For the text-containing cell, return its midpoint in [X, Y] coordinate format. 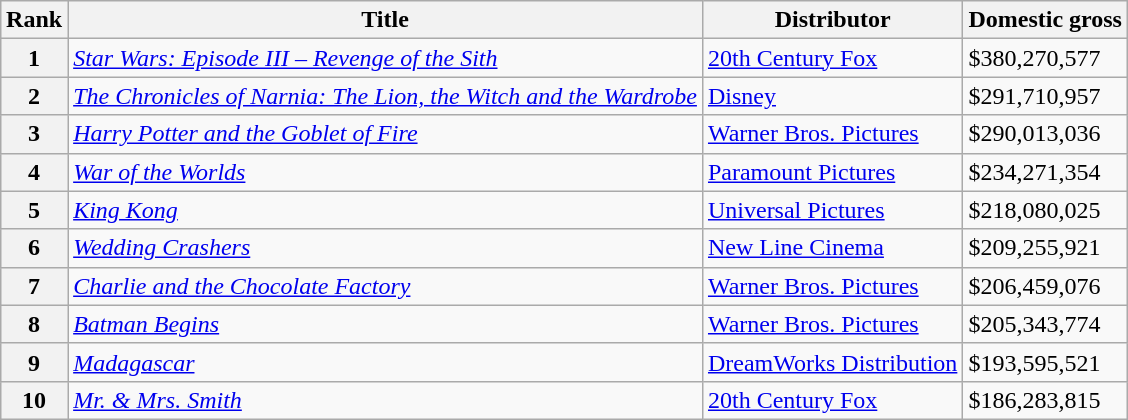
$206,459,076 [1046, 286]
Title [386, 20]
Wedding Crashers [386, 248]
King Kong [386, 210]
Charlie and the Chocolate Factory [386, 286]
6 [34, 248]
9 [34, 362]
3 [34, 134]
$186,283,815 [1046, 400]
$218,080,025 [1046, 210]
Rank [34, 20]
Domestic gross [1046, 20]
Distributor [832, 20]
New Line Cinema [832, 248]
$209,255,921 [1046, 248]
Harry Potter and the Goblet of Fire [386, 134]
10 [34, 400]
Disney [832, 96]
$205,343,774 [1046, 324]
Paramount Pictures [832, 172]
Universal Pictures [832, 210]
Star Wars: Episode III – Revenge of the Sith [386, 58]
The Chronicles of Narnia: The Lion, the Witch and the Wardrobe [386, 96]
$193,595,521 [1046, 362]
1 [34, 58]
Madagascar [386, 362]
$234,271,354 [1046, 172]
$291,710,957 [1046, 96]
$380,270,577 [1046, 58]
Batman Begins [386, 324]
2 [34, 96]
7 [34, 286]
5 [34, 210]
War of the Worlds [386, 172]
$290,013,036 [1046, 134]
DreamWorks Distribution [832, 362]
4 [34, 172]
8 [34, 324]
Mr. & Mrs. Smith [386, 400]
